For the text-containing cell, return its midpoint in [X, Y] coordinate format. 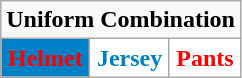
Jersey [130, 58]
Pants [204, 58]
Uniform Combination [121, 20]
Helmet [46, 58]
